Return the [x, y] coordinate for the center point of the cell that contains the specified text.  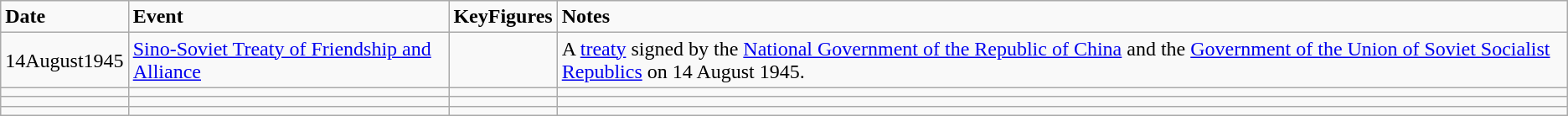
14August1945 [64, 61]
Notes [1062, 17]
Event [288, 17]
Sino-Soviet Treaty of Friendship and Alliance [288, 61]
A treaty signed by the National Government of the Republic of China and the Government of the Union of Soviet Socialist Republics on 14 August 1945. [1062, 61]
KeyFigures [503, 17]
Date [64, 17]
